Determine the (X, Y) coordinate at the center of the cell enclosing the given text.  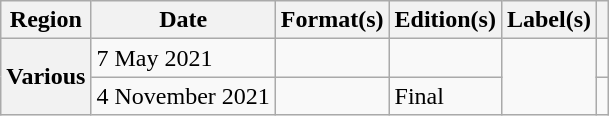
4 November 2021 (183, 96)
Date (183, 20)
Various (46, 77)
7 May 2021 (183, 58)
Final (445, 96)
Label(s) (548, 20)
Region (46, 20)
Edition(s) (445, 20)
Format(s) (332, 20)
